Extract the [X, Y] coordinate from the center of the cell holding the provided text.  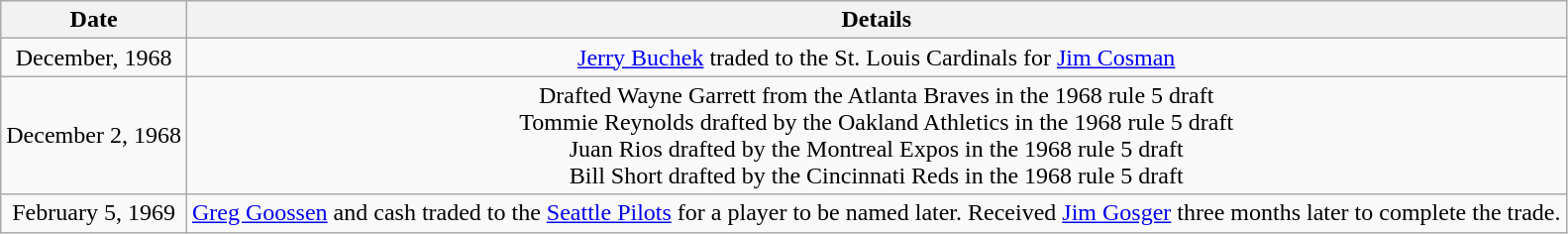
Date [94, 20]
Details [876, 20]
December 2, 1968 [94, 135]
Greg Goossen and cash traded to the Seattle Pilots for a player to be named later. Received Jim Gosger three months later to complete the trade. [876, 213]
December, 1968 [94, 58]
February 5, 1969 [94, 213]
Jerry Buchek traded to the St. Louis Cardinals for Jim Cosman [876, 58]
